Capture the cell that displays the provided text and extract its [x, y] central coordinate. 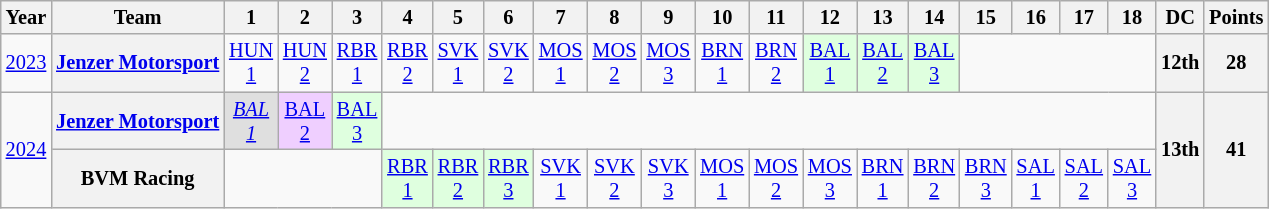
Year [26, 17]
5 [458, 17]
6 [508, 17]
HUN1 [251, 63]
18 [1132, 17]
SAL1 [1036, 178]
2024 [26, 150]
8 [614, 17]
DC [1180, 17]
15 [986, 17]
17 [1084, 17]
28 [1236, 63]
41 [1236, 150]
10 [722, 17]
BVM Racing [138, 178]
12th [1180, 63]
Team [138, 17]
SAL2 [1084, 178]
16 [1036, 17]
SVK3 [668, 178]
2023 [26, 63]
11 [776, 17]
12 [830, 17]
HUN2 [305, 63]
4 [407, 17]
14 [934, 17]
SAL3 [1132, 178]
13 [883, 17]
1 [251, 17]
RBR3 [508, 178]
3 [357, 17]
9 [668, 17]
7 [561, 17]
2 [305, 17]
13th [1180, 150]
Points [1236, 17]
BRN3 [986, 178]
